From the cell containing the given text, extract its center point as [x, y] coordinate. 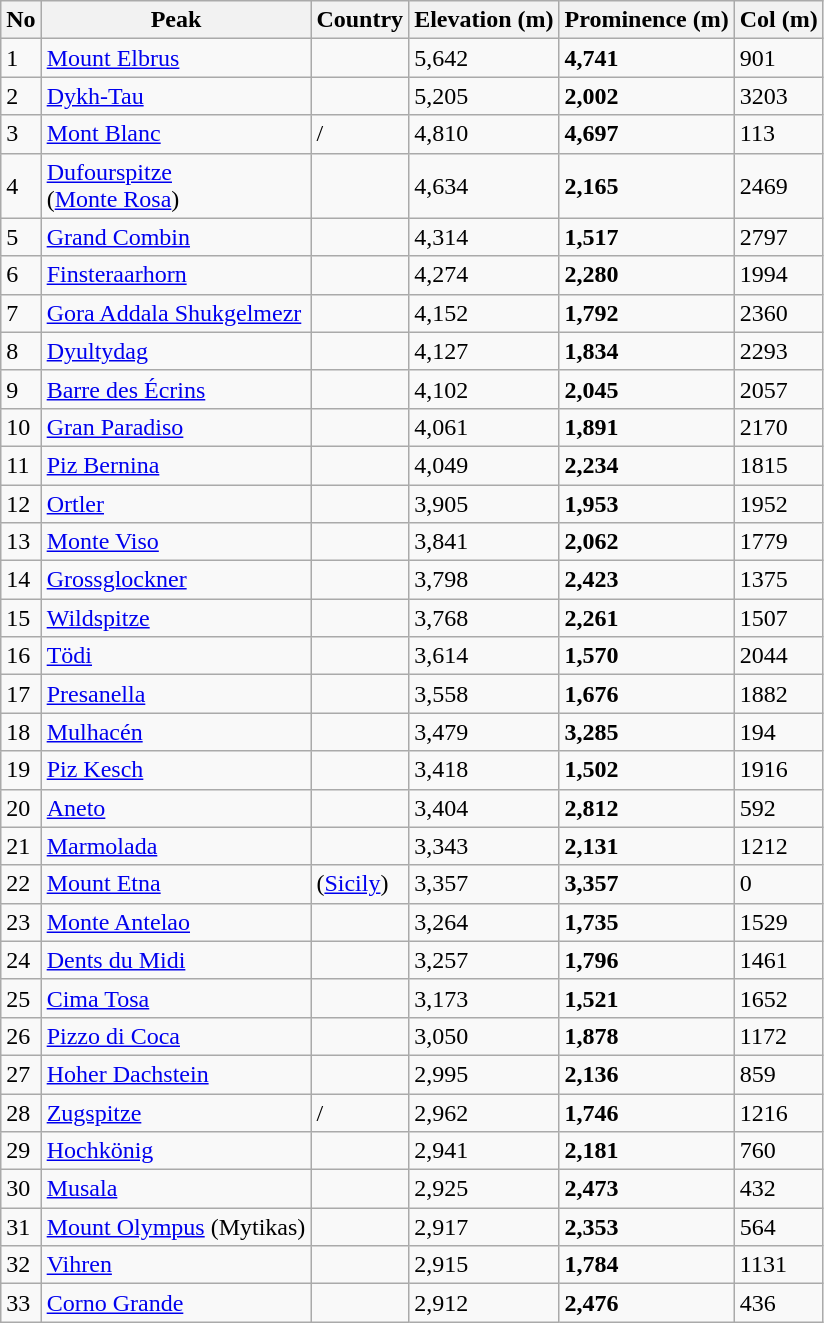
26 [21, 1036]
3,418 [484, 770]
3,173 [484, 998]
113 [778, 134]
2,812 [646, 808]
22 [21, 884]
Hoher Dachstein [176, 1074]
2,995 [484, 1074]
1,792 [646, 313]
859 [778, 1074]
Gora Addala Shukgelmezr [176, 313]
Presanella [176, 694]
Tödi [176, 656]
1,735 [646, 922]
Aneto [176, 808]
1 [21, 58]
194 [778, 732]
No [21, 20]
2,941 [484, 1151]
17 [21, 694]
Hochkönig [176, 1151]
3,050 [484, 1036]
Zugspitze [176, 1113]
1815 [778, 465]
1,834 [646, 351]
4,314 [484, 237]
4,061 [484, 427]
2,002 [646, 96]
2,062 [646, 542]
12 [21, 503]
2,045 [646, 389]
5,205 [484, 96]
4,274 [484, 275]
Cima Tosa [176, 998]
4,127 [484, 351]
6 [21, 275]
1652 [778, 998]
23 [21, 922]
4,634 [484, 186]
2469 [778, 186]
1,521 [646, 998]
11 [21, 465]
1507 [778, 618]
1,878 [646, 1036]
4,152 [484, 313]
1,517 [646, 237]
2,912 [484, 1303]
4,102 [484, 389]
Vihren [176, 1265]
1,784 [646, 1265]
1,502 [646, 770]
31 [21, 1227]
18 [21, 732]
15 [21, 618]
3,905 [484, 503]
1,570 [646, 656]
2,280 [646, 275]
20 [21, 808]
3,768 [484, 618]
2 [21, 96]
13 [21, 542]
32 [21, 1265]
Finsteraarhorn [176, 275]
2,353 [646, 1227]
3,798 [484, 580]
2,165 [646, 186]
Mont Blanc [176, 134]
33 [21, 1303]
432 [778, 1189]
Dufourspitze(Monte Rosa) [176, 186]
7 [21, 313]
Gran Paradiso [176, 427]
Mount Olympus (Mytikas) [176, 1227]
2,423 [646, 580]
5,642 [484, 58]
Dents du Midi [176, 960]
1461 [778, 960]
2,131 [646, 846]
Ortler [176, 503]
564 [778, 1227]
1375 [778, 580]
1,891 [646, 427]
436 [778, 1303]
3,558 [484, 694]
2,925 [484, 1189]
Monte Viso [176, 542]
2293 [778, 351]
3,343 [484, 846]
Monte Antelao [176, 922]
3,404 [484, 808]
592 [778, 808]
Mulhacén [176, 732]
8 [21, 351]
2,473 [646, 1189]
760 [778, 1151]
Country [360, 20]
Piz Bernina [176, 465]
2,181 [646, 1151]
3203 [778, 96]
1529 [778, 922]
2,136 [646, 1074]
3,841 [484, 542]
3,257 [484, 960]
2,915 [484, 1265]
2,962 [484, 1113]
2360 [778, 313]
2,234 [646, 465]
25 [21, 998]
9 [21, 389]
1994 [778, 275]
10 [21, 427]
0 [778, 884]
Wildspitze [176, 618]
2057 [778, 389]
3,614 [484, 656]
Dykh-Tau [176, 96]
1,746 [646, 1113]
2044 [778, 656]
4,049 [484, 465]
Barre des Écrins [176, 389]
1212 [778, 846]
14 [21, 580]
Peak [176, 20]
Grand Combin [176, 237]
Pizzo di Coca [176, 1036]
Marmolada [176, 846]
1952 [778, 503]
2170 [778, 427]
1131 [778, 1265]
Grossglockner [176, 580]
4,697 [646, 134]
1,796 [646, 960]
3,264 [484, 922]
1172 [778, 1036]
3,479 [484, 732]
Corno Grande [176, 1303]
Mount Etna [176, 884]
2,917 [484, 1227]
1882 [778, 694]
27 [21, 1074]
Musala [176, 1189]
3,285 [646, 732]
Mount Elbrus [176, 58]
2,261 [646, 618]
Prominence (m) [646, 20]
30 [21, 1189]
Dyultydag [176, 351]
21 [21, 846]
2797 [778, 237]
19 [21, 770]
1779 [778, 542]
Piz Kesch [176, 770]
4,741 [646, 58]
Elevation (m) [484, 20]
4 [21, 186]
3 [21, 134]
1216 [778, 1113]
1,953 [646, 503]
29 [21, 1151]
16 [21, 656]
1916 [778, 770]
28 [21, 1113]
24 [21, 960]
5 [21, 237]
901 [778, 58]
4,810 [484, 134]
1,676 [646, 694]
2,476 [646, 1303]
Col (m) [778, 20]
(Sicily) [360, 884]
